Extract the [x, y] coordinate from the center of the cell holding the provided text.  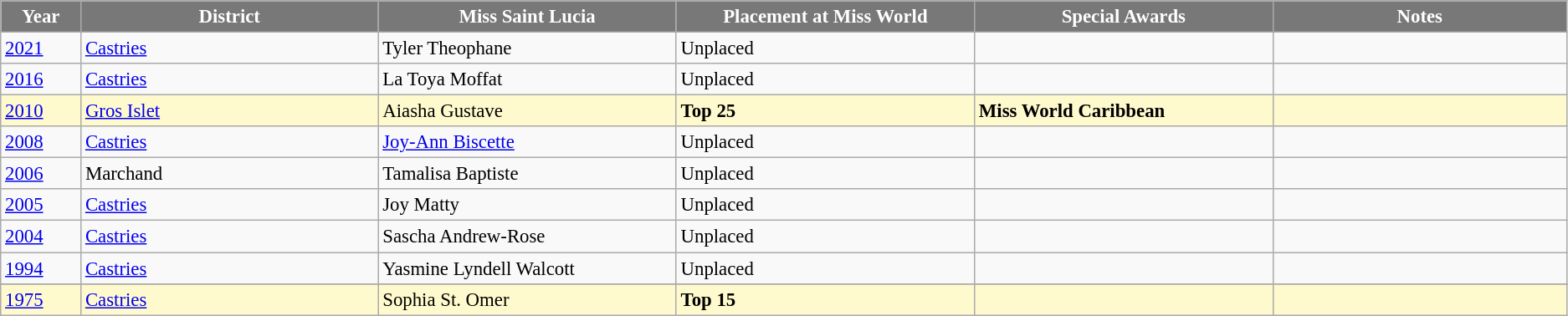
2008 [41, 142]
Miss World Caribbean [1125, 111]
Yasmine Lyndell Walcott [527, 268]
Tyler Theophane [527, 48]
Miss Saint Lucia [527, 17]
District [229, 17]
Tamalisa Baptiste [527, 174]
2006 [41, 174]
Placement at Miss World [825, 17]
Sascha Andrew-Rose [527, 237]
Year [41, 17]
1975 [41, 299]
Special Awards [1125, 17]
Joy-Ann Biscette [527, 142]
Joy Matty [527, 205]
Sophia St. Omer [527, 299]
2021 [41, 48]
1994 [41, 268]
2010 [41, 111]
Notes [1419, 17]
2016 [41, 79]
2005 [41, 205]
La Toya Moffat [527, 79]
Marchand [229, 174]
2004 [41, 237]
Gros Islet [229, 111]
Aiasha Gustave [527, 111]
Top 15 [825, 299]
Top 25 [825, 111]
